Locate the cell with the specified text and output its [X, Y] center coordinate. 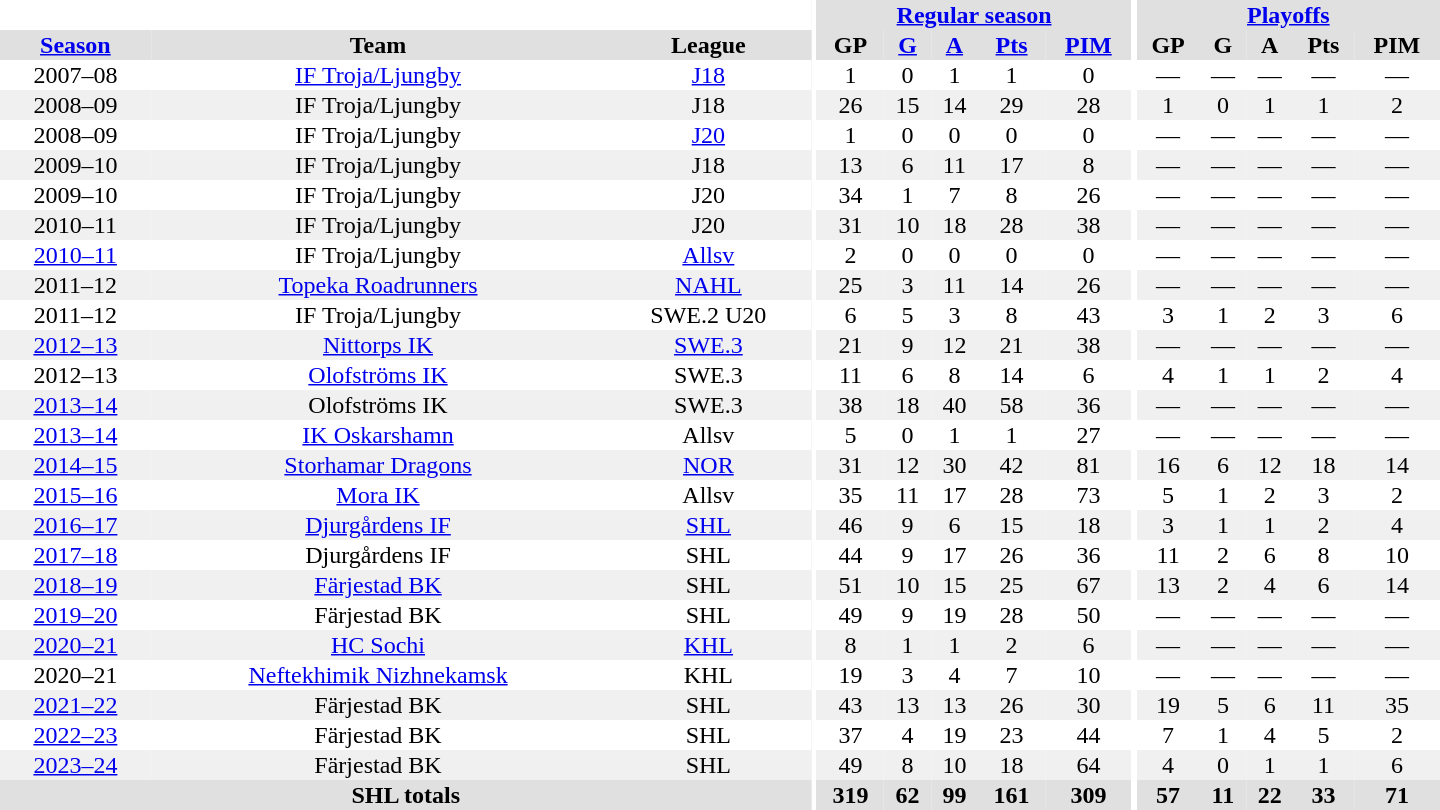
NAHL [708, 285]
2014–15 [76, 465]
73 [1088, 495]
50 [1088, 615]
64 [1088, 765]
Topeka Roadrunners [378, 285]
46 [851, 525]
Mora IK [378, 495]
309 [1088, 795]
23 [1012, 735]
Regular season [974, 15]
NOR [708, 465]
Neftekhimik Nizhnekamsk [378, 675]
33 [1324, 795]
Playoffs [1288, 15]
2015–16 [76, 495]
League [708, 45]
71 [1397, 795]
58 [1012, 405]
27 [1088, 435]
Season [76, 45]
2021–22 [76, 705]
Team [378, 45]
161 [1012, 795]
Nittorps IK [378, 345]
SWE.2 U20 [708, 315]
2023–24 [76, 765]
99 [954, 795]
57 [1168, 795]
29 [1012, 105]
2007–08 [76, 75]
62 [908, 795]
34 [851, 195]
16 [1168, 465]
2018–19 [76, 585]
51 [851, 585]
2017–18 [76, 555]
67 [1088, 585]
42 [1012, 465]
2019–20 [76, 615]
2016–17 [76, 525]
319 [851, 795]
37 [851, 735]
81 [1088, 465]
22 [1270, 795]
Storhamar Dragons [378, 465]
40 [954, 405]
HC Sochi [378, 645]
IK Oskarshamn [378, 435]
SHL totals [406, 795]
2022–23 [76, 735]
